Extract the (X, Y) coordinate from the center of the cell holding the provided text.  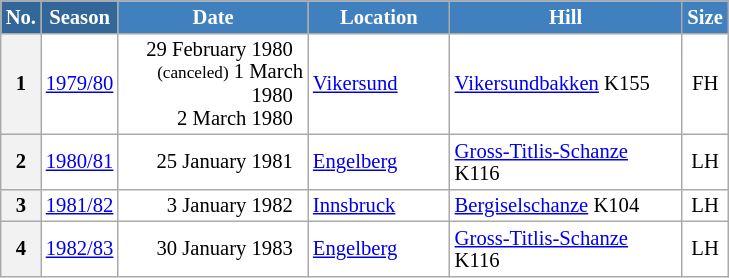
1980/81 (80, 162)
3 January 1982 (213, 205)
Hill (566, 16)
1982/83 (80, 248)
1 (21, 84)
1981/82 (80, 205)
Vikersund (379, 84)
29 February 1980 (canceled) 1 March 1980 2 March 1980 (213, 84)
Innsbruck (379, 205)
2 (21, 162)
1979/80 (80, 84)
3 (21, 205)
Vikersundbakken K155 (566, 84)
Date (213, 16)
25 January 1981 (213, 162)
FH (704, 84)
30 January 1983 (213, 248)
Location (379, 16)
Season (80, 16)
4 (21, 248)
Size (704, 16)
Bergiselschanze K104 (566, 205)
No. (21, 16)
